Identify which cell holds the provided text, then report its (X, Y) central coordinate. 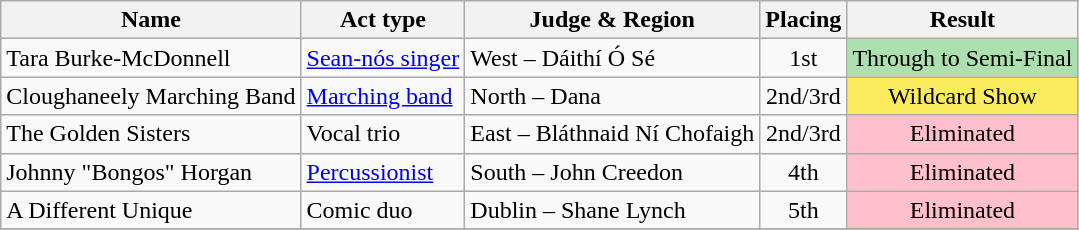
Marching band (383, 96)
Act type (383, 20)
Sean-nós singer (383, 58)
Wildcard Show (962, 96)
Name (151, 20)
Comic duo (383, 210)
East – Bláthnaid Ní Chofaigh (612, 134)
4th (804, 172)
Result (962, 20)
1st (804, 58)
A Different Unique (151, 210)
Through to Semi-Final (962, 58)
West – Dáithí Ó Sé (612, 58)
Judge & Region (612, 20)
Johnny "Bongos" Horgan (151, 172)
The Golden Sisters (151, 134)
Dublin – Shane Lynch (612, 210)
North – Dana (612, 96)
Tara Burke-McDonnell (151, 58)
Vocal trio (383, 134)
South – John Creedon (612, 172)
Placing (804, 20)
Cloughaneely Marching Band (151, 96)
5th (804, 210)
Percussionist (383, 172)
